Capture the cell that displays the provided text and extract its [X, Y] central coordinate. 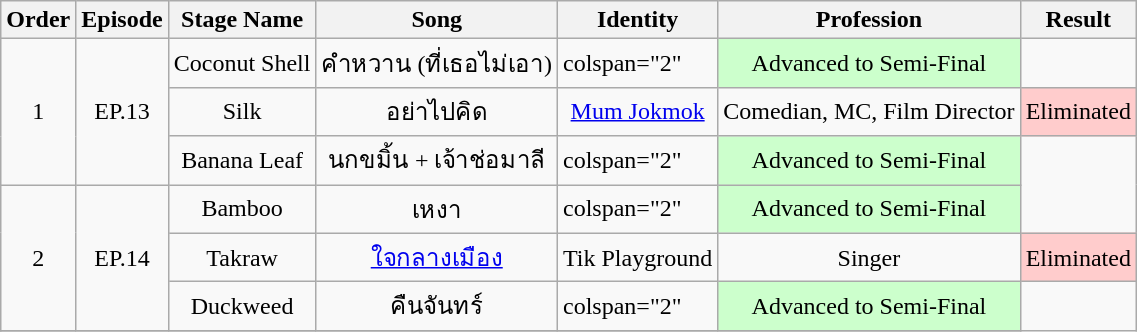
Mum Jokmok [638, 112]
EP.14 [122, 257]
เหงา [437, 208]
Result [1078, 20]
Order [38, 20]
Silk [242, 112]
Banana Leaf [242, 160]
Tik Playground [638, 258]
Identity [638, 20]
Episode [122, 20]
2 [38, 257]
Duckweed [242, 306]
Singer [869, 258]
1 [38, 112]
อย่าไปคิด [437, 112]
ใจกลางเมือง [437, 258]
นกขมิ้น + เจ้าช่อมาลี [437, 160]
Song [437, 20]
คืนจันทร์ [437, 306]
Takraw [242, 258]
EP.13 [122, 112]
Profession [869, 20]
Coconut Shell [242, 64]
Stage Name [242, 20]
คำหวาน (ที่เธอไม่เอา) [437, 64]
Comedian, MC, Film Director [869, 112]
Bamboo [242, 208]
